For the text-containing cell, return its midpoint in (x, y) coordinate format. 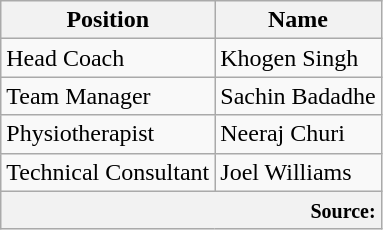
Physiotherapist (108, 134)
Name (298, 20)
Source: (191, 210)
Khogen Singh (298, 58)
Head Coach (108, 58)
Technical Consultant (108, 172)
Position (108, 20)
Sachin Badadhe (298, 96)
Joel Williams (298, 172)
Neeraj Churi (298, 134)
Team Manager (108, 96)
